Identify which cell holds the provided text, then report its [X, Y] central coordinate. 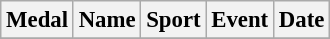
Sport [174, 20]
Event [240, 20]
Name [107, 20]
Date [301, 20]
Medal [38, 20]
